Return (X, Y) of the center of cell containing provided text 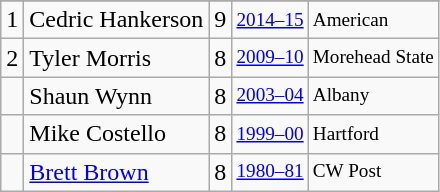
1 (12, 20)
Shaun Wynn (116, 96)
Albany (373, 96)
2009–10 (270, 58)
1999–00 (270, 134)
2014–15 (270, 20)
Tyler Morris (116, 58)
Hartford (373, 134)
Brett Brown (116, 172)
Cedric Hankerson (116, 20)
2003–04 (270, 96)
Mike Costello (116, 134)
Morehead State (373, 58)
1980–81 (270, 172)
American (373, 20)
9 (220, 20)
2 (12, 58)
CW Post (373, 172)
